For the text-containing cell, return its midpoint in (x, y) coordinate format. 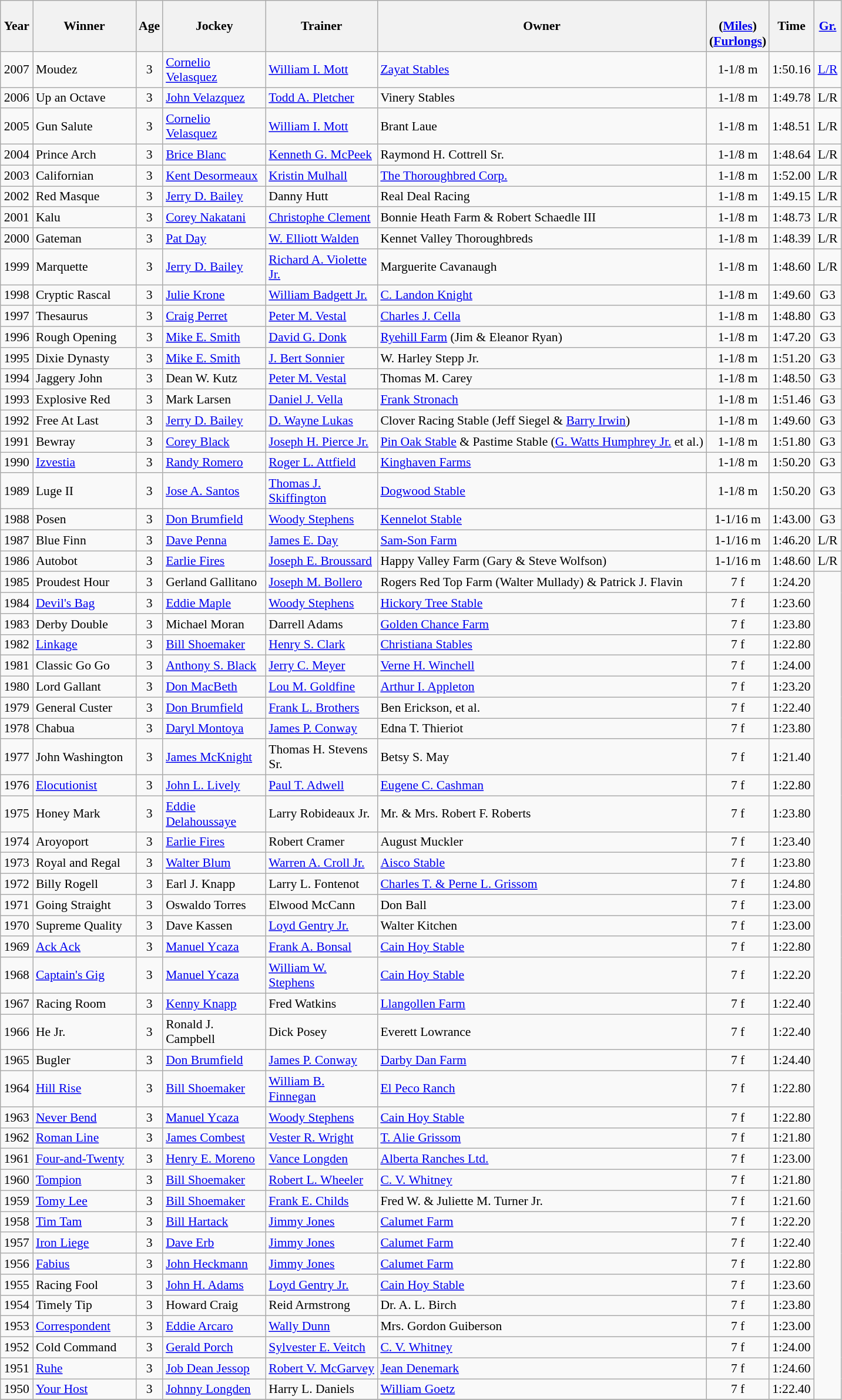
Blue Finn (85, 540)
1:24.20 (791, 583)
Rogers Red Top Farm (Walter Mullady) & Patrick J. Flavin (542, 583)
Bonnie Heath Farm & Robert Schaedle III (542, 218)
Time (791, 26)
1974 (16, 842)
1998 (16, 295)
Posen (85, 520)
Your Host (85, 1389)
Frank Stronach (542, 400)
Thesaurus (85, 317)
1981 (16, 666)
Mr. & Mrs. Robert F. Roberts (542, 814)
1993 (16, 400)
2003 (16, 176)
1983 (16, 624)
Ruhe (85, 1368)
Kenneth G. McPeek (321, 155)
1986 (16, 561)
Daryl Montoya (214, 729)
1995 (16, 358)
Darby Dan Farm (542, 1061)
W. Elliott Walden (321, 238)
Derby Double (85, 624)
1975 (16, 814)
Luge II (85, 491)
Dixie Dynasty (85, 358)
Joseph E. Broussard (321, 561)
Eddie Maple (214, 603)
Robert Cramer (321, 842)
Larry L. Fontenot (321, 884)
Brice Blanc (214, 155)
Joseph M. Bollero (321, 583)
1962 (16, 1138)
Elocutionist (85, 786)
Dick Posey (321, 1032)
Aroyoport (85, 842)
He Jr. (85, 1032)
Todd A. Pletcher (321, 98)
Classic Go Go (85, 666)
Jockey (214, 26)
1959 (16, 1201)
1:49.15 (791, 197)
Dave Erb (214, 1243)
Betsy S. May (542, 758)
Everett Lowrance (542, 1032)
Tim Tam (85, 1222)
Fred W. & Juliette M. Turner Jr. (542, 1201)
Tompion (85, 1180)
Timely Tip (85, 1305)
Cold Command (85, 1348)
1:48.51 (791, 127)
El Peco Ranch (542, 1089)
Gerald Porch (214, 1348)
Aisco Stable (542, 863)
Lord Gallant (85, 687)
Brant Laue (542, 127)
1:47.20 (791, 337)
Llangollen Farm (542, 1004)
Oswaldo Torres (214, 905)
2000 (16, 238)
1:48.64 (791, 155)
Eddie Delahoussaye (214, 814)
Frank L. Brothers (321, 708)
1:43.00 (791, 520)
Paul T. Adwell (321, 786)
Robert V. McGarvey (321, 1368)
2007 (16, 69)
Joseph H. Pierce Jr. (321, 442)
Devil's Bag (85, 603)
Walter Blum (214, 863)
Hill Rise (85, 1089)
Clover Racing Stable (Jeff Siegel & Barry Irwin) (542, 421)
1979 (16, 708)
Frank E. Childs (321, 1201)
Raymond H. Cottrell Sr. (542, 155)
Kalu (85, 218)
Year (16, 26)
1982 (16, 645)
Vinery Stables (542, 98)
Kristin Mulhall (321, 176)
2002 (16, 197)
Cryptic Rascal (85, 295)
Reid Armstrong (321, 1305)
Kennelot Stable (542, 520)
Arthur I. Appleton (542, 687)
Captain's Gig (85, 975)
Jerry C. Meyer (321, 666)
Fabius (85, 1264)
Racing Fool (85, 1285)
John Heckmann (214, 1264)
Walter Kitchen (542, 926)
Linkage (85, 645)
Randy Romero (214, 463)
1972 (16, 884)
Bewray (85, 442)
1997 (16, 317)
1953 (16, 1327)
1:21.60 (791, 1201)
Mrs. Gordon Guiberson (542, 1327)
1968 (16, 975)
Roman Line (85, 1138)
Happy Valley Farm (Gary & Steve Wolfson) (542, 561)
Thomas J. Skiffington (321, 491)
2005 (16, 127)
1957 (16, 1243)
1951 (16, 1368)
1965 (16, 1061)
Real Deal Racing (542, 197)
Gateman (85, 238)
Don Ball (542, 905)
Edna T. Thieriot (542, 729)
Bill Hartack (214, 1222)
Craig Perret (214, 317)
1980 (16, 687)
Racing Room (85, 1004)
Moudez (85, 69)
Dave Penna (214, 540)
1:24.40 (791, 1061)
1996 (16, 337)
Sam-Son Farm (542, 540)
1:48.50 (791, 379)
1991 (16, 442)
1:48.73 (791, 218)
Robert L. Wheeler (321, 1180)
Winner (85, 26)
Corey Black (214, 442)
1988 (16, 520)
Prince Arch (85, 155)
1977 (16, 758)
Dogwood Stable (542, 491)
Royal and Regal (85, 863)
1989 (16, 491)
1:46.20 (791, 540)
Danny Hutt (321, 197)
1960 (16, 1180)
Daniel J. Vella (321, 400)
Dave Kassen (214, 926)
Jaggery John (85, 379)
William B. Finnegan (321, 1089)
Supreme Quality (85, 926)
1966 (16, 1032)
Autobot (85, 561)
Anthony S. Black (214, 666)
Ryehill Farm (Jim & Eleanor Ryan) (542, 337)
Honey Mark (85, 814)
1969 (16, 947)
1:23.20 (791, 687)
Wally Dunn (321, 1327)
Pin Oak Stable & Pastime Stable (G. Watts Humphrey Jr. et al.) (542, 442)
1:48.39 (791, 238)
Marguerite Cavanaugh (542, 267)
Johnny Longden (214, 1389)
Harry L. Daniels (321, 1389)
Gun Salute (85, 127)
Iron Liege (85, 1243)
2006 (16, 98)
General Custer (85, 708)
Age (149, 26)
Vester R. Wright (321, 1138)
1:51.80 (791, 442)
1967 (16, 1004)
Correspondent (85, 1327)
1:21.40 (791, 758)
Darrell Adams (321, 624)
Ben Erickson, et al. (542, 708)
Rough Opening (85, 337)
2001 (16, 218)
Kinghaven Farms (542, 463)
2004 (16, 155)
Explosive Red (85, 400)
1984 (16, 603)
1970 (16, 926)
1971 (16, 905)
Verne H. Winchell (542, 666)
1964 (16, 1089)
Lou M. Goldfine (321, 687)
Chabua (85, 729)
John Velazquez (214, 98)
1961 (16, 1159)
C. Landon Knight (542, 295)
Ack Ack (85, 947)
Vance Longden (321, 1159)
Free At Last (85, 421)
W. Harley Stepp Jr. (542, 358)
Kent Desormeaux (214, 176)
Warren A. Croll Jr. (321, 863)
1987 (16, 540)
Mark Larsen (214, 400)
Earl J. Knapp (214, 884)
Pat Day (214, 238)
1950 (16, 1389)
Gerland Gallitano (214, 583)
William W. Stephens (321, 975)
Roger L. Attfield (321, 463)
D. Wayne Lukas (321, 421)
1955 (16, 1285)
Californian (85, 176)
Fred Watkins (321, 1004)
John Washington (85, 758)
1:52.00 (791, 176)
The Thoroughbred Corp. (542, 176)
1:51.46 (791, 400)
Larry Robideaux Jr. (321, 814)
Four-and-Twenty (85, 1159)
1978 (16, 729)
1:48.80 (791, 317)
Henry E. Moreno (214, 1159)
Zayat Stables (542, 69)
Thomas M. Carey (542, 379)
Going Straight (85, 905)
1985 (16, 583)
Julie Krone (214, 295)
Michael Moran (214, 624)
Frank A. Bonsal (321, 947)
1:24.60 (791, 1368)
1:51.20 (791, 358)
Golden Chance Farm (542, 624)
Billy Rogell (85, 884)
Owner (542, 26)
Henry S. Clark (321, 645)
1:49.78 (791, 98)
Richard A. Violette Jr. (321, 267)
1952 (16, 1348)
J. Bert Sonnier (321, 358)
Christophe Clement (321, 218)
1976 (16, 786)
Dean W. Kutz (214, 379)
Red Masque (85, 197)
Don MacBeth (214, 687)
Kenny Knapp (214, 1004)
August Muckler (542, 842)
1992 (16, 421)
Proudest Hour (85, 583)
1956 (16, 1264)
1990 (16, 463)
Job Dean Jessop (214, 1368)
Eugene C. Cashman (542, 786)
James McKnight (214, 758)
Howard Craig (214, 1305)
Sylvester E. Veitch (321, 1348)
Up an Octave (85, 98)
Elwood McCann (321, 905)
Gr. (828, 26)
1994 (16, 379)
Never Bend (85, 1118)
Dr. A. L. Birch (542, 1305)
Jose A. Santos (214, 491)
Thomas H. Stevens Sr. (321, 758)
1954 (16, 1305)
1:23.40 (791, 842)
William Goetz (542, 1389)
1999 (16, 267)
Tomy Lee (85, 1201)
1973 (16, 863)
John H. Adams (214, 1285)
Eddie Arcaro (214, 1327)
Marquette (85, 267)
Izvestia (85, 463)
Charles T. & Perne L. Grissom (542, 884)
Ronald J. Campbell (214, 1032)
John L. Lively (214, 786)
Trainer (321, 26)
(Miles)(Furlongs) (738, 26)
1:50.16 (791, 69)
Bugler (85, 1061)
1958 (16, 1222)
David G. Donk (321, 337)
T. Alie Grissom (542, 1138)
Kennet Valley Thoroughbreds (542, 238)
Jean Denemark (542, 1368)
1963 (16, 1118)
Hickory Tree Stable (542, 603)
James E. Day (321, 540)
William Badgett Jr. (321, 295)
Charles J. Cella (542, 317)
Corey Nakatani (214, 218)
James Combest (214, 1138)
Alberta Ranches Ltd. (542, 1159)
1:24.80 (791, 884)
Christiana Stables (542, 645)
